Determine the [x, y] coordinate at the center of the cell enclosing the given text.  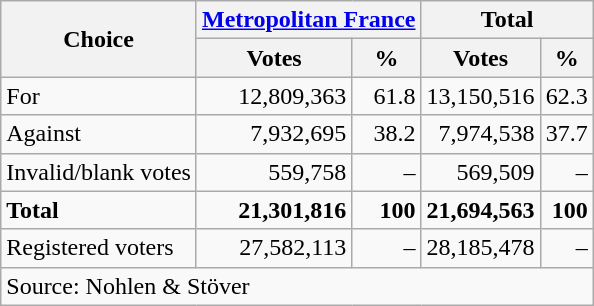
Choice [99, 39]
559,758 [274, 172]
Registered voters [99, 248]
61.8 [386, 96]
28,185,478 [480, 248]
12,809,363 [274, 96]
21,301,816 [274, 210]
569,509 [480, 172]
38.2 [386, 134]
21,694,563 [480, 210]
For [99, 96]
27,582,113 [274, 248]
Metropolitan France [308, 20]
Source: Nohlen & Stöver [297, 286]
7,932,695 [274, 134]
Invalid/blank votes [99, 172]
7,974,538 [480, 134]
62.3 [566, 96]
Against [99, 134]
13,150,516 [480, 96]
37.7 [566, 134]
